Provide the (X, Y) coordinate of the cell's center where the given text is located.  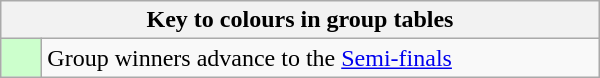
Group winners advance to the Semi-finals (320, 58)
Key to colours in group tables (300, 20)
